Provide the (X, Y) coordinate of the cell's center where the given text is located.  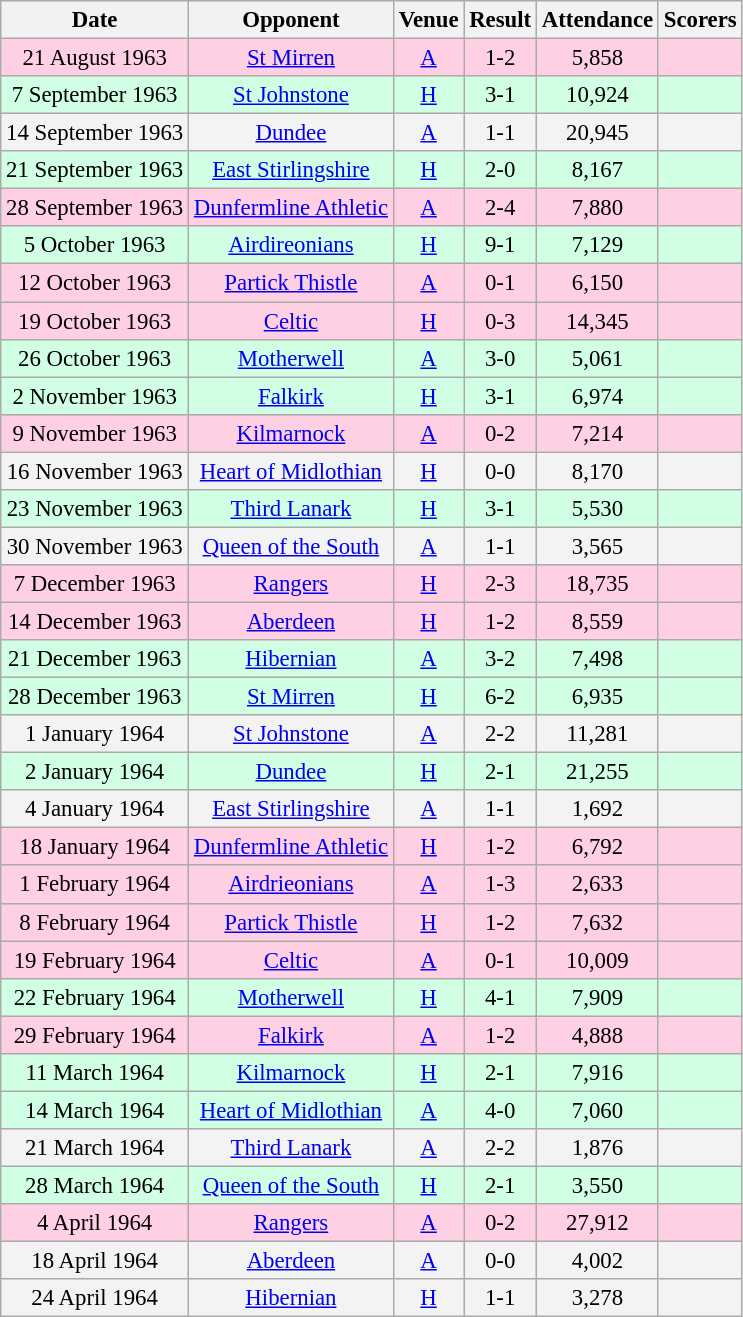
21 December 1963 (95, 659)
2 January 1964 (95, 772)
19 February 1964 (95, 960)
7 December 1963 (95, 584)
3,278 (597, 1298)
4-1 (500, 997)
Attendance (597, 20)
3,550 (597, 1185)
26 October 1963 (95, 358)
27,912 (597, 1223)
Airdireonians (292, 245)
10,924 (597, 95)
4 April 1964 (95, 1223)
14 September 1963 (95, 133)
4-0 (500, 1110)
4,888 (597, 1035)
7,632 (597, 922)
14 March 1964 (95, 1110)
4,002 (597, 1261)
16 November 1963 (95, 471)
11 March 1964 (95, 1073)
Scorers (700, 20)
21 August 1963 (95, 58)
28 September 1963 (95, 208)
18 January 1964 (95, 847)
1,876 (597, 1148)
3-0 (500, 358)
8,170 (597, 471)
23 November 1963 (95, 509)
2 November 1963 (95, 396)
Venue (428, 20)
24 April 1964 (95, 1298)
28 March 1964 (95, 1185)
21 September 1963 (95, 170)
6,150 (597, 283)
7,214 (597, 433)
18,735 (597, 584)
8 February 1964 (95, 922)
9 November 1963 (95, 433)
14,345 (597, 321)
2-3 (500, 584)
29 February 1964 (95, 1035)
7,916 (597, 1073)
2-0 (500, 170)
7,880 (597, 208)
3,565 (597, 546)
8,167 (597, 170)
19 October 1963 (95, 321)
1 January 1964 (95, 734)
5,530 (597, 509)
2-4 (500, 208)
10,009 (597, 960)
5,858 (597, 58)
5 October 1963 (95, 245)
Date (95, 20)
1,692 (597, 809)
1 February 1964 (95, 885)
1-3 (500, 885)
8,559 (597, 621)
6,792 (597, 847)
21 March 1964 (95, 1148)
0-3 (500, 321)
4 January 1964 (95, 809)
20,945 (597, 133)
5,061 (597, 358)
7,909 (597, 997)
Result (500, 20)
21,255 (597, 772)
7,498 (597, 659)
14 December 1963 (95, 621)
22 February 1964 (95, 997)
3-2 (500, 659)
7,129 (597, 245)
18 April 1964 (95, 1261)
7,060 (597, 1110)
28 December 1963 (95, 697)
Opponent (292, 20)
11,281 (597, 734)
12 October 1963 (95, 283)
7 September 1963 (95, 95)
9-1 (500, 245)
6-2 (500, 697)
6,935 (597, 697)
Airdrieonians (292, 885)
30 November 1963 (95, 546)
6,974 (597, 396)
2,633 (597, 885)
